Locate the cell with the specified text and output its (X, Y) center coordinate. 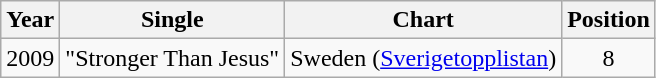
Single (172, 20)
Chart (424, 20)
"Stronger Than Jesus" (172, 58)
2009 (30, 58)
8 (609, 58)
Year (30, 20)
Position (609, 20)
Sweden (Sverigetopplistan) (424, 58)
